Return (x, y) of the center of cell containing provided text 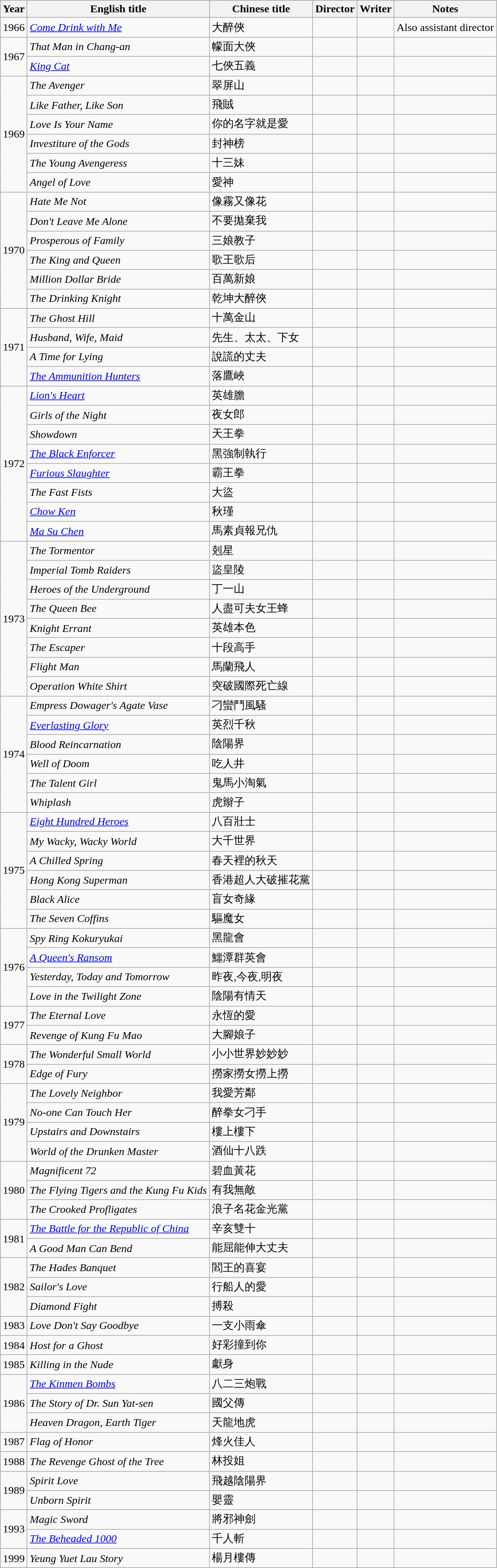
The Crooked Profligates (118, 1209)
Hong Kong Superman (118, 881)
英雄膽 (261, 396)
三娘教子 (261, 240)
黑龍會 (261, 938)
Showdown (118, 434)
No-one Can Touch Her (118, 1113)
Chow Ken (118, 512)
歌王歌后 (261, 260)
吃人井 (261, 764)
Angel of Love (118, 182)
碧血黃花 (261, 1171)
Ma Su Chen (118, 531)
刁蠻鬥風騷 (261, 706)
能屈能伸大丈夫 (261, 1248)
Heroes of the Underground (118, 589)
Blood Reincarnation (118, 745)
Heaven Dragon, Earth Tiger (118, 1422)
Knight Errant (118, 628)
落鷹峽 (261, 376)
Operation White Shirt (118, 687)
大腳娘子 (261, 1035)
大千世界 (261, 841)
1980 (14, 1190)
撈家撈女撈上撈 (261, 1074)
1972 (14, 463)
1984 (14, 1345)
盲女奇緣 (261, 900)
A Queen's Ransom (118, 958)
我愛芳鄰 (261, 1094)
The Beheaded 1000 (118, 1539)
驅魔女 (261, 919)
浪子名花金光黨 (261, 1209)
Girls of the Night (118, 415)
1983 (14, 1326)
好彩撞到你 (261, 1345)
飛越陰陽界 (261, 1481)
樓上樓下 (261, 1132)
A Time for Lying (118, 357)
Revenge of Kung Fu Mao (118, 1035)
翠屏山 (261, 86)
1976 (14, 967)
封神榜 (261, 144)
The Avenger (118, 86)
1969 (14, 134)
The Talent Girl (118, 783)
Don't Leave Me Alone (118, 221)
將邪神劍 (261, 1520)
Flight Man (118, 667)
The Queen Bee (118, 609)
馬素貞報兄仇 (261, 531)
黑強制執行 (261, 453)
1981 (14, 1238)
天王拳 (261, 434)
英烈千秋 (261, 725)
The Fast Fists (118, 493)
The Revenge Ghost of the Tree (118, 1461)
Director (335, 9)
先生、太太、下女 (261, 338)
秋瑾 (261, 512)
1970 (14, 250)
The King and Queen (118, 260)
陰陽有情天 (261, 996)
十三妹 (261, 163)
春天裡的秋天 (261, 860)
The Hades Banquet (118, 1268)
大醉俠 (261, 27)
Unborn Spirit (118, 1501)
Love in the Twilight Zone (118, 996)
Husband, Wife, Maid (118, 338)
1993 (14, 1529)
1982 (14, 1287)
突破國際死亡線 (261, 687)
1986 (14, 1403)
1975 (14, 871)
Chinese title (261, 9)
A Good Man Can Bend (118, 1248)
The Black Enforcer (118, 453)
霸王拳 (261, 473)
Magic Sword (118, 1520)
丁一山 (261, 589)
Million Dollar Bride (118, 280)
有我無敵 (261, 1190)
1966 (14, 27)
剋星 (261, 551)
The Kinmen Bombs (118, 1384)
酒仙十八跌 (261, 1151)
Well of Doom (118, 764)
The Lovely Neighbor (118, 1094)
十段高手 (261, 647)
The Flying Tigers and the Kung Fu Kids (118, 1190)
World of the Drunken Master (118, 1151)
國父傳 (261, 1403)
Imperial Tomb Raiders (118, 570)
人盡可夫女王蜂 (261, 609)
That Man in Chang-an (118, 46)
Love Don't Say Goodbye (118, 1326)
1973 (14, 618)
English title (118, 9)
一支小雨傘 (261, 1326)
The Wonderful Small World (118, 1054)
辛亥雙十 (261, 1229)
The Tormentor (118, 551)
Eight Hundred Heroes (118, 822)
盜皇陵 (261, 570)
英雄本色 (261, 628)
The Story of Dr. Sun Yat-sen (118, 1403)
Sailor's Love (118, 1287)
陰陽界 (261, 745)
Everlasting Glory (118, 725)
The Young Avengeress (118, 163)
The Seven Coffins (118, 919)
說謊的丈夫 (261, 357)
1971 (14, 347)
像霧又像花 (261, 202)
1989 (14, 1491)
搏殺 (261, 1307)
Writer (375, 9)
King Cat (118, 66)
不要拋棄我 (261, 221)
Flag of Honor (118, 1442)
飛賊 (261, 105)
永恆的愛 (261, 1016)
小小世界妙妙妙 (261, 1054)
你的名字就是愛 (261, 125)
千人斬 (261, 1539)
昨夜,今夜,明夜 (261, 977)
Spirit Love (118, 1481)
幪面大俠 (261, 46)
Come Drink with Me (118, 27)
八二三炮戰 (261, 1384)
Diamond Fight (118, 1307)
The Drinking Knight (118, 299)
1979 (14, 1122)
夜女郎 (261, 415)
行船人的愛 (261, 1287)
Furious Slaughter (118, 473)
十萬金山 (261, 318)
Investiture of the Gods (118, 144)
Killing in the Nude (118, 1365)
大盜 (261, 493)
Also assistant director (445, 27)
My Wacky, Wacky World (118, 841)
1999 (14, 1558)
Upstairs and Downstairs (118, 1132)
Magnificent 72 (118, 1171)
七俠五義 (261, 66)
愛神 (261, 182)
Yesterday, Today and Tomorrow (118, 977)
香港超人大破摧花黨 (261, 881)
Spy Ring Kokuryukai (118, 938)
Edge of Fury (118, 1074)
馬蘭飛人 (261, 667)
Yeung Yuet Lau Story (118, 1558)
鱷潭群英會 (261, 958)
Prosperous of Family (118, 240)
Notes (445, 9)
天龍地虎 (261, 1422)
Love Is Your Name (118, 125)
乾坤大醉俠 (261, 299)
1974 (14, 754)
百萬新娘 (261, 280)
Black Alice (118, 900)
The Ammunition Hunters (118, 376)
鬼馬小淘氣 (261, 783)
Year (14, 9)
The Battle for the Republic of China (118, 1229)
Empress Dowager's Agate Vase (118, 706)
楊月樓傳 (261, 1558)
Lion's Heart (118, 396)
A Chilled Spring (118, 860)
The Escaper (118, 647)
1967 (14, 56)
嬰靈 (261, 1501)
八百壯士 (261, 822)
1987 (14, 1442)
閻王的喜宴 (261, 1268)
獻身 (261, 1365)
1988 (14, 1461)
烽火佳人 (261, 1442)
1978 (14, 1064)
Host for a Ghost (118, 1345)
The Eternal Love (118, 1016)
The Ghost Hill (118, 318)
虎辮子 (261, 802)
1977 (14, 1025)
1985 (14, 1365)
Hate Me Not (118, 202)
Whiplash (118, 802)
醉拳女刁手 (261, 1113)
Like Father, Like Son (118, 105)
林投姐 (261, 1461)
